Provide the [X, Y] coordinate of the cell's center where the given text is located.  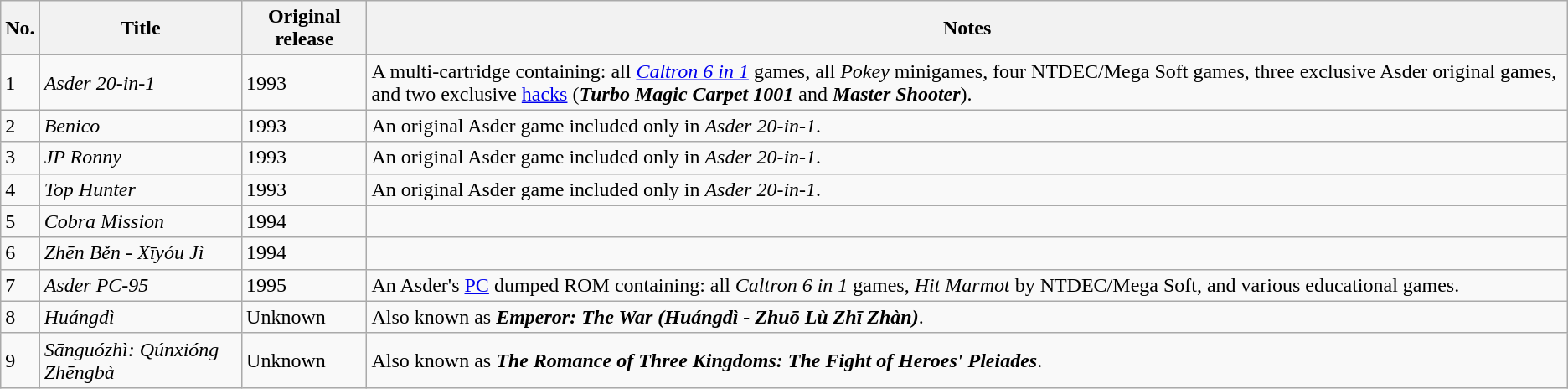
Benico [141, 126]
An Asder's PC dumped ROM containing: all Caltron 6 in 1 games, Hit Marmot by NTDEC/Mega Soft, and various educational games. [967, 285]
9 [20, 360]
No. [20, 29]
1995 [305, 285]
6 [20, 253]
Also known as Emperor: The War (Huángdì - Zhuō Lù Zhī Zhàn). [967, 317]
Notes [967, 29]
Huángdì [141, 317]
5 [20, 221]
Cobra Mission [141, 221]
7 [20, 285]
2 [20, 126]
Also known as The Romance of Three Kingdoms: The Fight of Heroes' Pleiades. [967, 360]
JP Ronny [141, 158]
1 [20, 82]
Title [141, 29]
Zhēn Běn - Xīyóu Jì [141, 253]
Top Hunter [141, 189]
Original release [305, 29]
Sānguózhì: Qúnxióng Zhēngbà [141, 360]
8 [20, 317]
4 [20, 189]
Asder PC-95 [141, 285]
3 [20, 158]
Asder 20-in-1 [141, 82]
